Determine the [X, Y] coordinate at the center of the cell enclosing the given text.  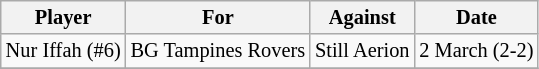
2 March (2-2) [476, 51]
Date [476, 17]
Player [64, 17]
BG Tampines Rovers [218, 51]
Nur Iffah (#6) [64, 51]
For [218, 17]
Still Aerion [362, 51]
Against [362, 17]
